Capture the cell that displays the provided text and extract its [x, y] central coordinate. 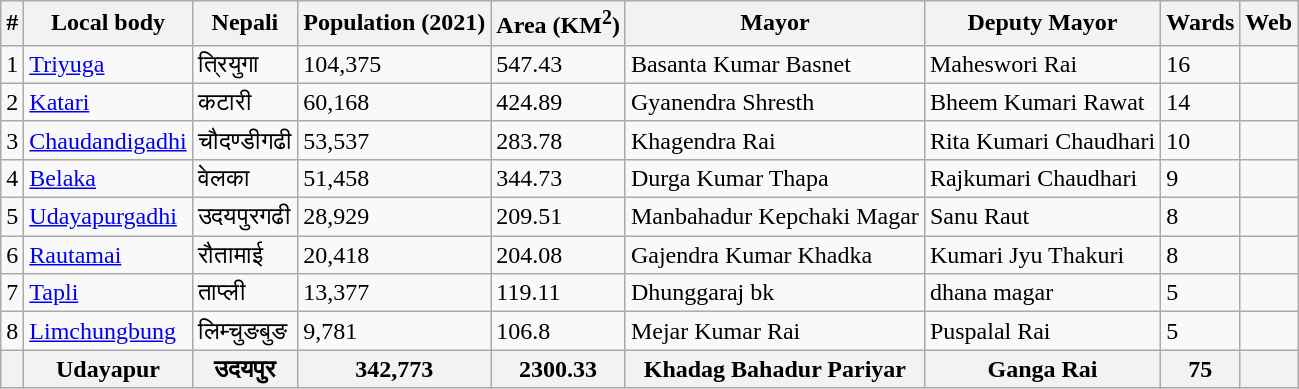
6 [12, 255]
Kumari Jyu Thakuri [1042, 255]
Sanu Raut [1042, 217]
त्रियुगा [245, 64]
वेलका [245, 178]
16 [1200, 64]
# [12, 24]
Udayapurgadhi [108, 217]
Area (KM2) [558, 24]
51,458 [394, 178]
Maheswori Rai [1042, 64]
Limchungbung [108, 331]
Mayor [774, 24]
रौतामाई [245, 255]
Manbahadur Kepchaki Magar [774, 217]
53,537 [394, 140]
209.51 [558, 217]
Belaka [108, 178]
Nepali [245, 24]
Tapli [108, 293]
3 [12, 140]
104,375 [394, 64]
कटारी [245, 102]
लिम्चुङबुङ [245, 331]
2300.33 [558, 369]
9,781 [394, 331]
Wards [1200, 24]
119.11 [558, 293]
Rita Kumari Chaudhari [1042, 140]
344.73 [558, 178]
dhana magar [1042, 293]
7 [12, 293]
20,418 [394, 255]
Chaudandigadhi [108, 140]
1 [12, 64]
14 [1200, 102]
Bheem Kumari Rawat [1042, 102]
Basanta Kumar Basnet [774, 64]
Khagendra Rai [774, 140]
Local body [108, 24]
9 [1200, 178]
2 [12, 102]
Rajkumari Chaudhari [1042, 178]
ताप्ली [245, 293]
Udayapur [108, 369]
Khadag Bahadur Pariyar [774, 369]
13,377 [394, 293]
75 [1200, 369]
10 [1200, 140]
60,168 [394, 102]
Gyanendra Shresth [774, 102]
Ganga Rai [1042, 369]
28,929 [394, 217]
Rautamai [108, 255]
424.89 [558, 102]
Deputy Mayor [1042, 24]
Dhunggaraj bk [774, 293]
Katari [108, 102]
106.8 [558, 331]
Mejar Kumar Rai [774, 331]
547.43 [558, 64]
उदयपुर [245, 369]
342,773 [394, 369]
Durga Kumar Thapa [774, 178]
Gajendra Kumar Khadka [774, 255]
Web [1269, 24]
283.78 [558, 140]
Puspalal Rai [1042, 331]
Triyuga [108, 64]
उदयपुरगढी [245, 217]
4 [12, 178]
चौदण्डीगढी [245, 140]
204.08 [558, 255]
Population (2021) [394, 24]
